Extract the [x, y] coordinate from the center of the cell holding the provided text.  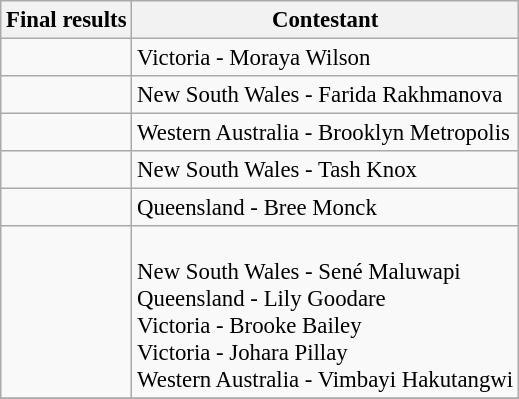
Queensland - Bree Monck [326, 208]
Western Australia - Brooklyn Metropolis [326, 133]
New South Wales - Tash Knox [326, 170]
Contestant [326, 20]
Final results [66, 20]
New South Wales - Farida Rakhmanova [326, 95]
New South Wales - Sené Maluwapi Queensland - Lily Goodare Victoria - Brooke Bailey Victoria - Johara Pillay Western Australia - Vimbayi Hakutangwi [326, 312]
Victoria - Moraya Wilson [326, 58]
